Return the [x, y] coordinate for the center point of the cell that contains the specified text.  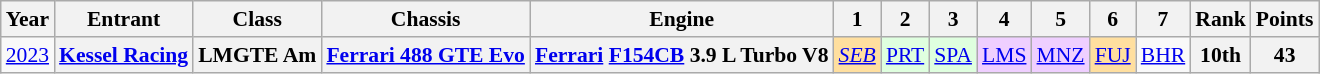
Rank [1220, 19]
Engine [682, 19]
5 [1061, 19]
Entrant [124, 19]
4 [1004, 19]
FUJ [1113, 55]
Year [28, 19]
43 [1285, 55]
3 [953, 19]
Ferrari 488 GTE Evo [426, 55]
MNZ [1061, 55]
Ferrari F154CB 3.9 L Turbo V8 [682, 55]
2023 [28, 55]
BHR [1164, 55]
10th [1220, 55]
Chassis [426, 19]
LMS [1004, 55]
7 [1164, 19]
6 [1113, 19]
1 [858, 19]
Points [1285, 19]
PRT [905, 55]
SPA [953, 55]
Kessel Racing [124, 55]
2 [905, 19]
LMGTE Am [257, 55]
Class [257, 19]
SEB [858, 55]
